Detect which cell encompasses the target text, then output its (x, y) center coordinate. 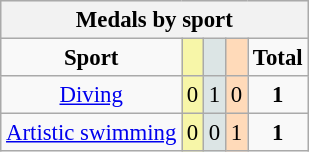
Medals by sport (154, 20)
Total (278, 58)
Artistic swimming (92, 133)
Diving (92, 95)
Sport (92, 58)
